From the cell containing the given text, extract its center point as [x, y] coordinate. 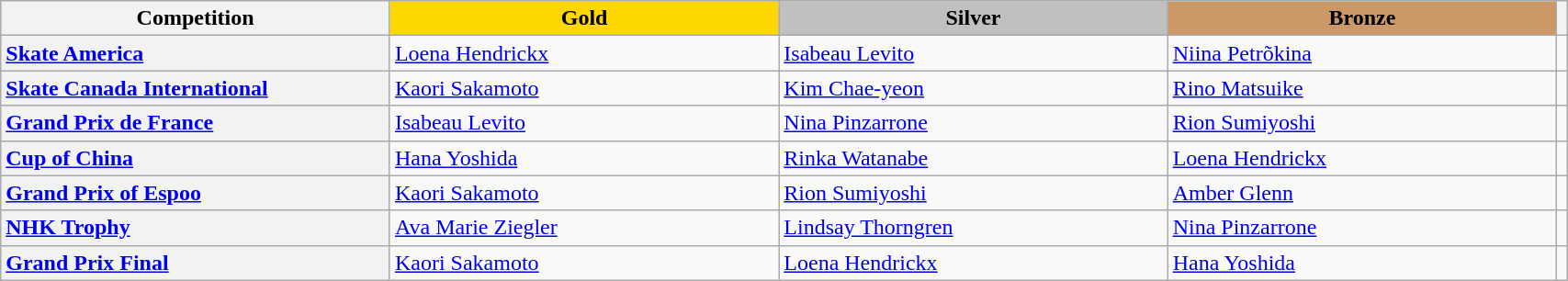
Amber Glenn [1361, 193]
NHK Trophy [196, 228]
Grand Prix Final [196, 263]
Grand Prix de France [196, 123]
Lindsay Thorngren [974, 228]
Niina Petrõkina [1361, 53]
Silver [974, 18]
Cup of China [196, 158]
Gold [584, 18]
Grand Prix of Espoo [196, 193]
Rino Matsuike [1361, 88]
Kim Chae-yeon [974, 88]
Skate Canada International [196, 88]
Skate America [196, 53]
Competition [196, 18]
Bronze [1361, 18]
Ava Marie Ziegler [584, 228]
Rinka Watanabe [974, 158]
